Return [X, Y] of the center of cell containing provided text 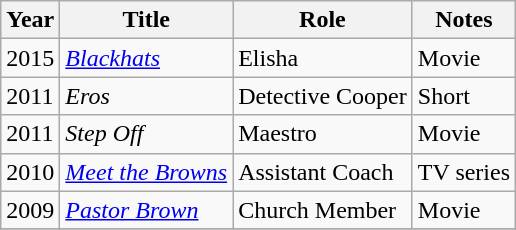
2010 [30, 172]
Maestro [323, 134]
Pastor Brown [146, 210]
Blackhats [146, 58]
Role [323, 20]
Title [146, 20]
TV series [464, 172]
2009 [30, 210]
Elisha [323, 58]
Step Off [146, 134]
Year [30, 20]
Notes [464, 20]
Detective Cooper [323, 96]
Church Member [323, 210]
Assistant Coach [323, 172]
2015 [30, 58]
Meet the Browns [146, 172]
Eros [146, 96]
Short [464, 96]
